From the cell containing the given text, extract its center point as [X, Y] coordinate. 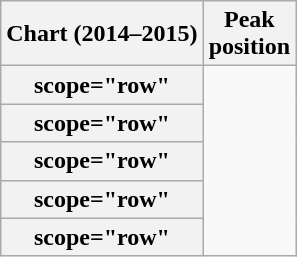
Peakposition [249, 34]
Chart (2014–2015) [102, 34]
